From the cell containing the given text, extract its center point as [x, y] coordinate. 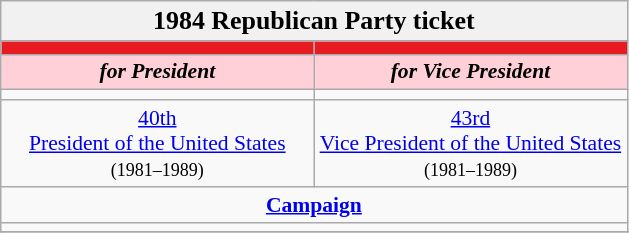
1984 Republican Party ticket [314, 21]
43rdVice President of the United States(1981–1989) [470, 144]
40thPresident of the United States(1981–1989) [158, 144]
for President [158, 72]
for Vice President [470, 72]
Campaign [314, 205]
